Find where the given text appears and provide that cell's center as [x, y] coordinate. 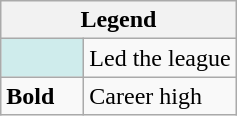
Legend [118, 20]
Bold [42, 96]
Led the league [160, 58]
Career high [160, 96]
